Locate the cell with the specified text and output its (X, Y) center coordinate. 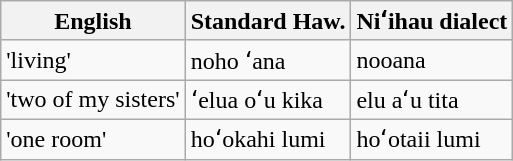
'living' (93, 60)
hoʻokahi lumi (268, 139)
noho ʻana (268, 60)
'two of my sisters' (93, 100)
Standard Haw. (268, 21)
English (93, 21)
Niʻihau dialect (432, 21)
elu aʻu tita (432, 100)
nooana (432, 60)
ʻelua oʻu kika (268, 100)
'one room' (93, 139)
hoʻotaii lumi (432, 139)
